Detect which cell encompasses the target text, then output its (X, Y) center coordinate. 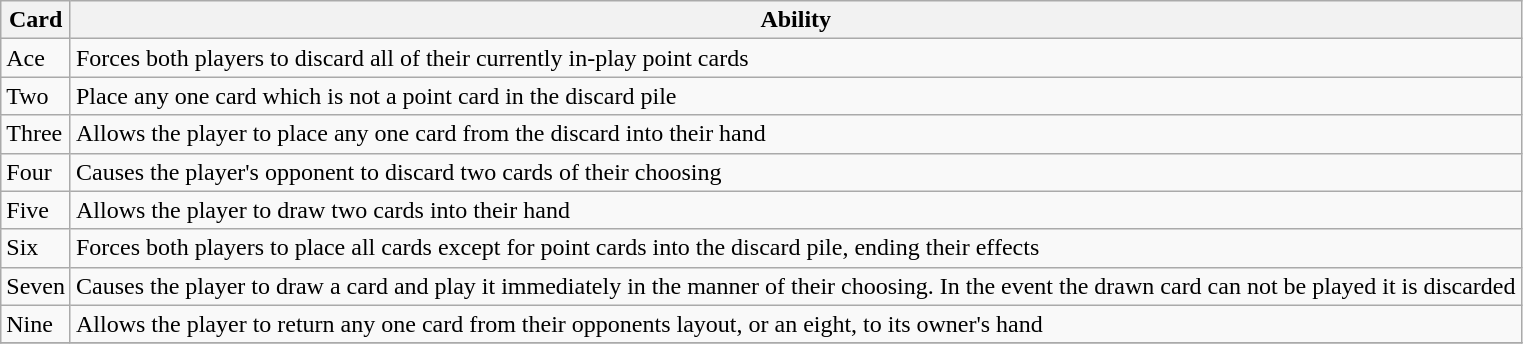
Allows the player to draw two cards into their hand (796, 210)
Place any one card which is not a point card in the discard pile (796, 96)
Allows the player to return any one card from their opponents layout, or an eight, to its owner's hand (796, 324)
Forces both players to place all cards except for point cards into the discard pile, ending their effects (796, 248)
Three (36, 134)
Forces both players to discard all of their currently in-play point cards (796, 58)
Five (36, 210)
Four (36, 172)
Ability (796, 20)
Allows the player to place any one card from the discard into their hand (796, 134)
Ace (36, 58)
Seven (36, 286)
Two (36, 96)
Six (36, 248)
Card (36, 20)
Nine (36, 324)
Causes the player's opponent to discard two cards of their choosing (796, 172)
